Return the (X, Y) coordinate for the center point of the cell that contains the specified text.  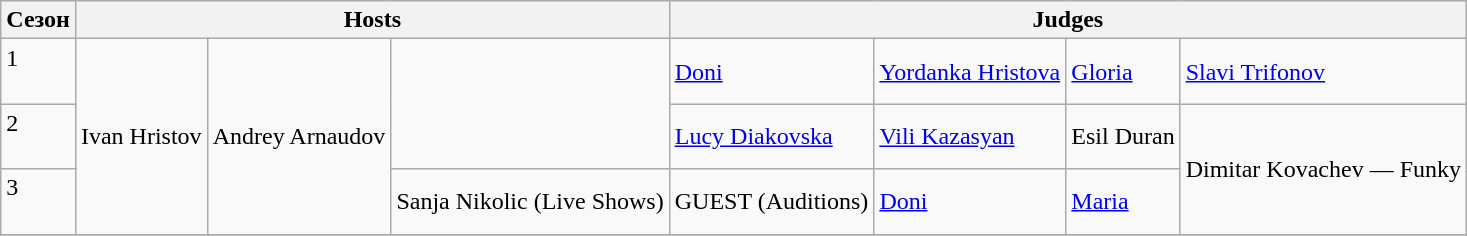
Dimitar Kovachev — Funky (1323, 169)
GUEST (Auditions) (772, 202)
Andrey Arnaudov (299, 136)
Hosts (372, 20)
Esil Duran (1123, 136)
Judges (1068, 20)
1 (38, 72)
2 (38, 136)
Lucy Diakovska (772, 136)
Slavi Trifonov (1323, 72)
Сезон (38, 20)
Ivan Hristov (141, 136)
3 (38, 202)
Maria (1123, 202)
Vili Kazasyan (970, 136)
Sanja Nikolic (Live Shows) (530, 202)
Yordanka Hristova (970, 72)
Gloria (1123, 72)
